Detect which cell encompasses the target text, then output its (X, Y) center coordinate. 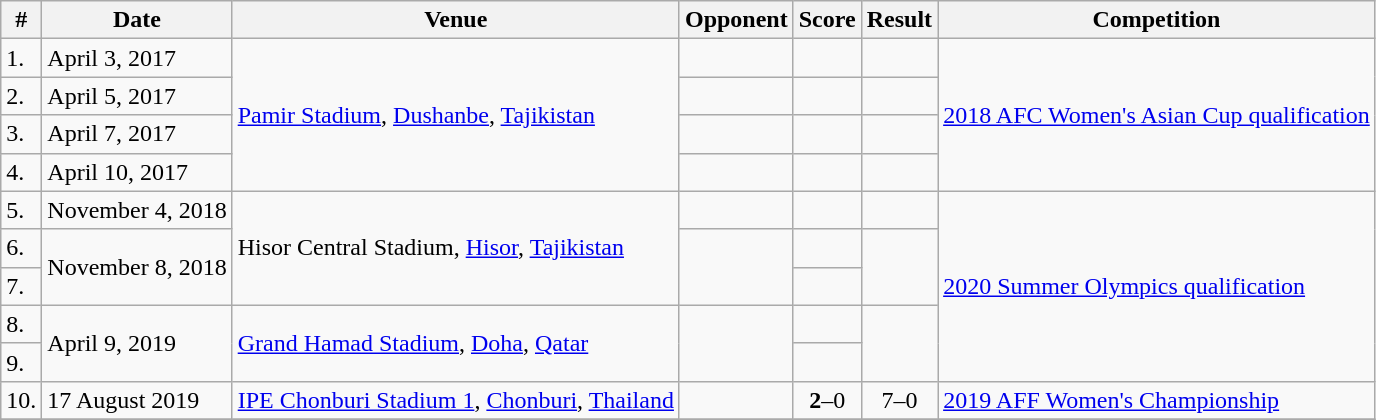
5. (22, 210)
Score (827, 20)
April 3, 2017 (137, 58)
1. (22, 58)
3. (22, 134)
7–0 (899, 400)
6. (22, 248)
17 August 2019 (137, 400)
Venue (456, 20)
2019 AFF Women's Championship (1157, 400)
November 8, 2018 (137, 267)
Grand Hamad Stadium, Doha, Qatar (456, 343)
# (22, 20)
April 10, 2017 (137, 172)
2–0 (827, 400)
Competition (1157, 20)
10. (22, 400)
Opponent (736, 20)
8. (22, 324)
November 4, 2018 (137, 210)
April 9, 2019 (137, 343)
7. (22, 286)
2018 AFC Women's Asian Cup qualification (1157, 115)
April 5, 2017 (137, 96)
Hisor Central Stadium, Hisor, Tajikistan (456, 248)
2. (22, 96)
Result (899, 20)
April 7, 2017 (137, 134)
4. (22, 172)
2020 Summer Olympics qualification (1157, 286)
Date (137, 20)
Pamir Stadium, Dushanbe, Tajikistan (456, 115)
9. (22, 362)
IPE Chonburi Stadium 1, Chonburi, Thailand (456, 400)
